Detect which cell encompasses the target text, then output its [X, Y] center coordinate. 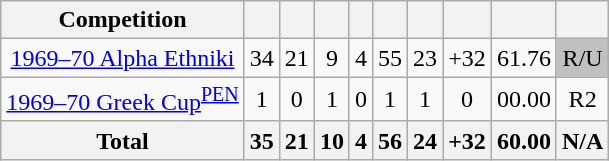
24 [426, 140]
1969–70 Greek CupPEN [122, 100]
55 [390, 58]
9 [332, 58]
R2 [582, 100]
34 [262, 58]
60.00 [524, 140]
Competition [122, 20]
00.00 [524, 100]
R/U [582, 58]
N/A [582, 140]
Total [122, 140]
56 [390, 140]
1969–70 Alpha Ethniki [122, 58]
23 [426, 58]
35 [262, 140]
61.76 [524, 58]
10 [332, 140]
